Return the [X, Y] coordinate for the center point of the cell that contains the specified text.  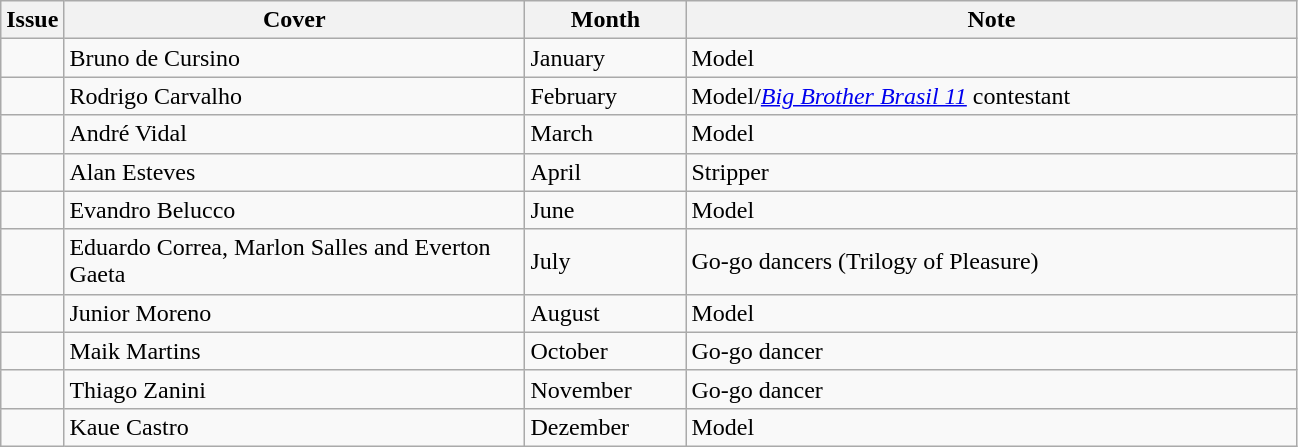
Month [606, 20]
April [606, 172]
Alan Esteves [294, 172]
Eduardo Correa, Marlon Salles and Everton Gaeta [294, 262]
Evandro Belucco [294, 210]
Dezember [606, 427]
January [606, 58]
June [606, 210]
November [606, 389]
October [606, 351]
Issue [32, 20]
March [606, 134]
Go-go dancers (Trilogy of Pleasure) [992, 262]
February [606, 96]
Thiago Zanini [294, 389]
Kaue Castro [294, 427]
André Vidal [294, 134]
July [606, 262]
August [606, 313]
Stripper [992, 172]
Maik Martins [294, 351]
Junior Moreno [294, 313]
Rodrigo Carvalho [294, 96]
Bruno de Cursino [294, 58]
Note [992, 20]
Model/Big Brother Brasil 11 contestant [992, 96]
Cover [294, 20]
